Extract the (X, Y) coordinate from the center of the cell holding the provided text.  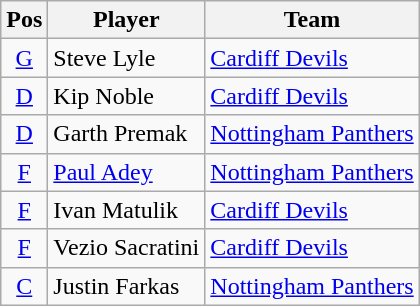
Vezio Sacratini (126, 248)
Player (126, 20)
Team (312, 20)
Garth Premak (126, 134)
Paul Adey (126, 172)
Pos (24, 20)
Justin Farkas (126, 286)
C (24, 286)
G (24, 58)
Kip Noble (126, 96)
Ivan Matulik (126, 210)
Steve Lyle (126, 58)
